Find where the given text appears and provide that cell's center as [X, Y] coordinate. 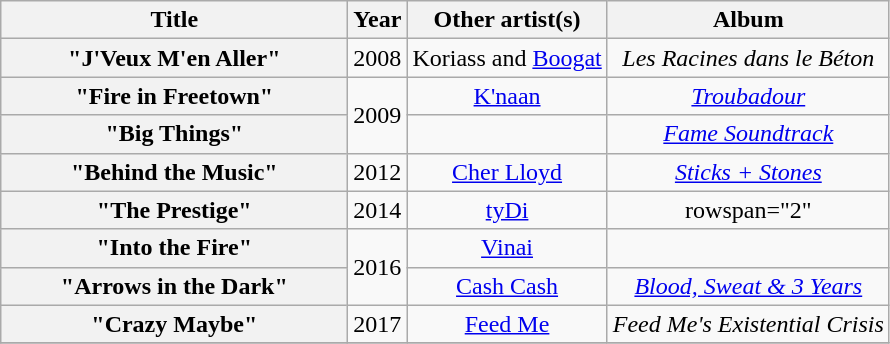
"Behind the Music" [174, 172]
2017 [378, 324]
Cash Cash [507, 286]
2012 [378, 172]
"Crazy Maybe" [174, 324]
2008 [378, 58]
Feed Me [507, 324]
tyDi [507, 210]
Album [748, 20]
"The Prestige" [174, 210]
K'naan [507, 96]
Blood, Sweat & 3 Years [748, 286]
Sticks + Stones [748, 172]
"J'Veux M'en Aller" [174, 58]
Les Racines dans le Béton [748, 58]
Feed Me's Existential Crisis [748, 324]
"Into the Fire" [174, 248]
Year [378, 20]
Cher Lloyd [507, 172]
Vinai [507, 248]
2009 [378, 115]
2016 [378, 267]
Title [174, 20]
rowspan="2" [748, 210]
"Arrows in the Dark" [174, 286]
"Big Things" [174, 134]
2014 [378, 210]
"Fire in Freetown" [174, 96]
Other artist(s) [507, 20]
Troubadour [748, 96]
Fame Soundtrack [748, 134]
Koriass and Boogat [507, 58]
